Output the (X, Y) coordinate of the center of the cell containing the given text.  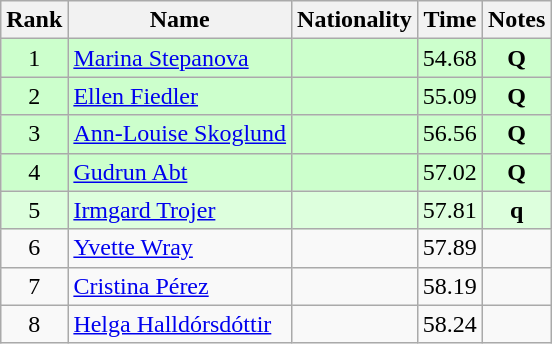
Ann-Louise Skoglund (180, 134)
q (516, 210)
4 (34, 172)
58.19 (450, 286)
6 (34, 248)
Helga Halldórsdóttir (180, 324)
Yvette Wray (180, 248)
Rank (34, 20)
Irmgard Trojer (180, 210)
55.09 (450, 96)
2 (34, 96)
Notes (516, 20)
57.02 (450, 172)
Cristina Pérez (180, 286)
7 (34, 286)
Time (450, 20)
8 (34, 324)
Marina Stepanova (180, 58)
Name (180, 20)
5 (34, 210)
57.81 (450, 210)
56.56 (450, 134)
1 (34, 58)
Ellen Fiedler (180, 96)
Gudrun Abt (180, 172)
54.68 (450, 58)
3 (34, 134)
Nationality (355, 20)
58.24 (450, 324)
57.89 (450, 248)
